Find where the given text appears and provide that cell's center as (X, Y) coordinate. 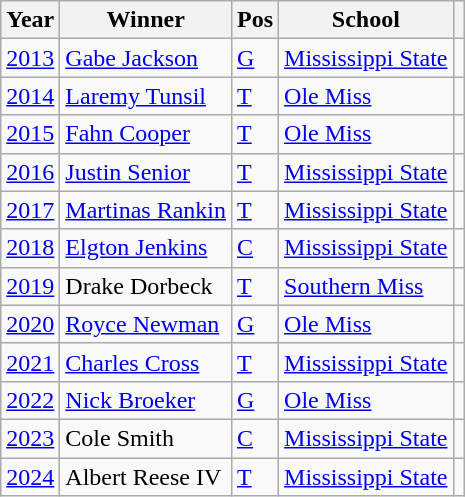
2020 (30, 324)
2018 (30, 248)
Justin Senior (146, 172)
2024 (30, 477)
Cole Smith (146, 438)
2014 (30, 96)
Gabe Jackson (146, 58)
Laremy Tunsil (146, 96)
Nick Broeker (146, 400)
Pos (256, 20)
Albert Reese IV (146, 477)
Winner (146, 20)
2022 (30, 400)
2013 (30, 58)
2021 (30, 362)
Year (30, 20)
Elgton Jenkins (146, 248)
Fahn Cooper (146, 134)
2016 (30, 172)
Martinas Rankin (146, 210)
School (366, 20)
2023 (30, 438)
Southern Miss (366, 286)
Charles Cross (146, 362)
Royce Newman (146, 324)
2017 (30, 210)
2019 (30, 286)
Drake Dorbeck (146, 286)
2015 (30, 134)
